Extract the [X, Y] coordinate from the center of the cell holding the provided text.  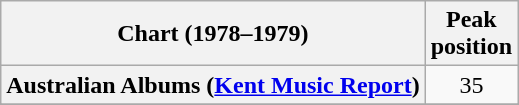
Peakposition [471, 34]
35 [471, 85]
Australian Albums (Kent Music Report) [213, 85]
Chart (1978–1979) [213, 34]
